Return the (X, Y) coordinate for the center point of the cell that contains the specified text.  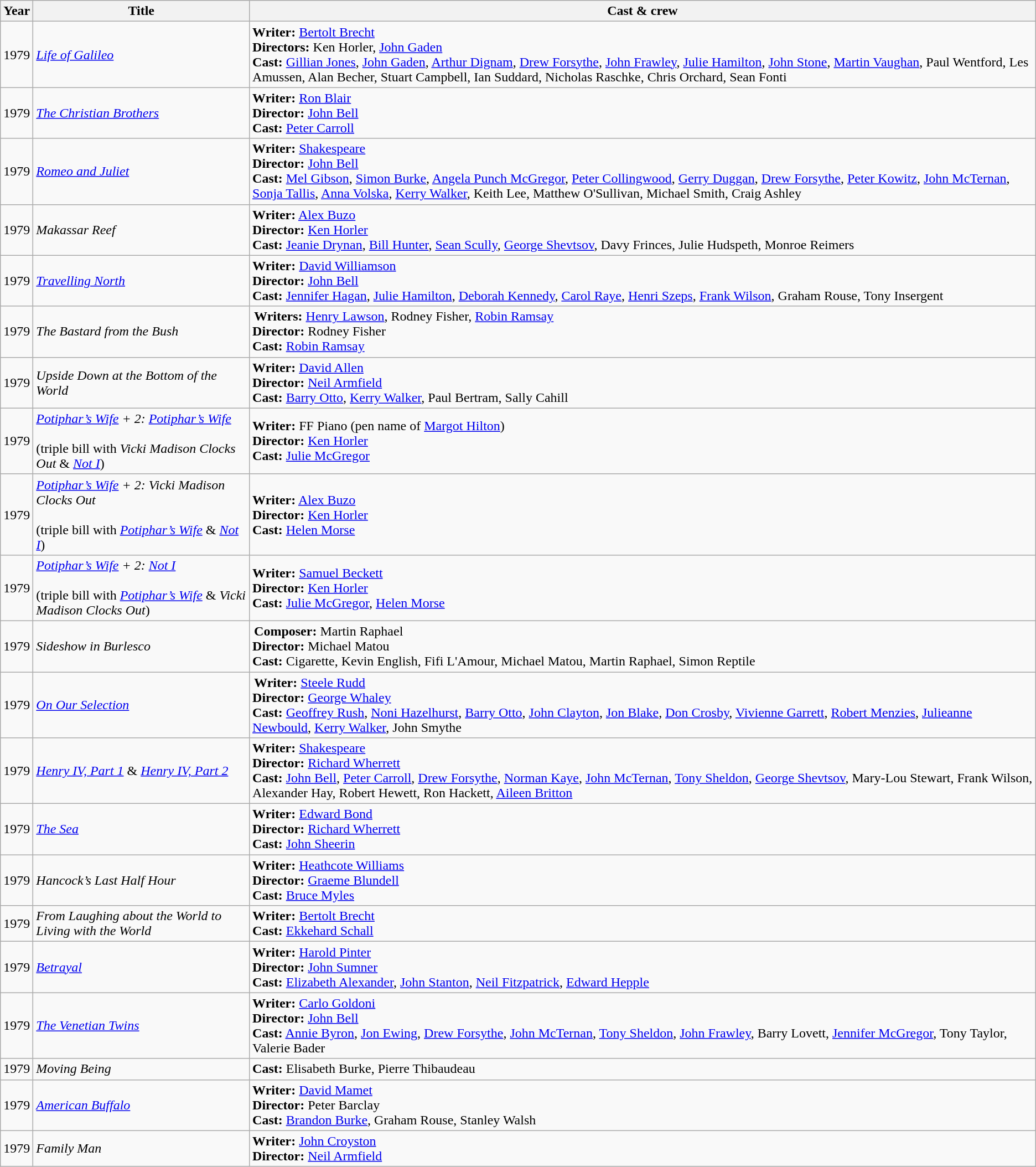
Writer: Harold PinterDirector: John SumnerCast: Elizabeth Alexander, John Stanton, Neil Fitzpatrick, Edward Hepple (643, 967)
Writer: David AllenDirector: Neil ArmfieldCast: Barry Otto, Kerry Walker, Paul Bertram, Sally Cahill (643, 383)
On Our Selection (142, 705)
Potiphar’s Wife + 2: Not I(triple bill with Potiphar’s Wife & Vicki Madison Clocks Out) (142, 588)
Writer: Ron BlairDirector: John BellCast: Peter Carroll (643, 113)
Writers: Henry Lawson, Rodney Fisher, Robin RamsayDirector: Rodney FisherCast: Robin Ramsay (643, 332)
Writer: Bertolt BrechtCast: Ekkehard Schall (643, 923)
Writer: Alex BuzoDirector: Ken HorlerCast: Jeanie Drynan, Bill Hunter, Sean Scully, George Shevtsov, Davy Frinces, Julie Hudspeth, Monroe Reimers (643, 230)
Upside Down at the Bottom of the World (142, 383)
Potiphar’s Wife + 2: Potiphar’s Wife(triple bill with Vicki Madison Clocks Out & Not I) (142, 441)
Writer: FF Piano (pen name of Margot Hilton)Director: Ken HorlerCast: Julie McGregor (643, 441)
Writer: John CroystonDirector: Neil Armfield (643, 1148)
Cast & crew (643, 11)
Life of Galileo (142, 54)
Writer: Edward BondDirector: Richard WherrettCast: John Sheerin (643, 829)
Year (17, 11)
Potiphar’s Wife + 2: Vicki Madison Clocks Out (triple bill with Potiphar’s Wife & Not I) (142, 514)
Writer: David MametDirector: Peter BarclayCast: Brandon Burke, Graham Rouse, Stanley Walsh (643, 1105)
The Christian Brothers (142, 113)
Writer: Samuel BeckettDirector: Ken HorlerCast: Julie McGregor, Helen Morse (643, 588)
Travelling North (142, 281)
Writer: Alex BuzoDirector: Ken HorlerCast: Helen Morse (643, 514)
Cast: Elisabeth Burke, Pierre Thibaudeau (643, 1069)
Romeo and Juliet (142, 172)
From Laughing about the World to Living with the World (142, 923)
American Buffalo (142, 1105)
Writer: Heathcote WilliamsDirector: Graeme BlundellCast: Bruce Myles (643, 880)
Composer: Martin RaphaelDirector: Michael MatouCast: Cigarette, Kevin English, Fifi L'Amour, Michael Matou, Martin Raphael, Simon Reptile (643, 646)
The Bastard from the Bush (142, 332)
Title (142, 11)
Hancock’s Last Half Hour (142, 880)
The Venetian Twins (142, 1025)
Family Man (142, 1148)
Moving Being (142, 1069)
Sideshow in Burlesco (142, 646)
Betrayal (142, 967)
Henry IV, Part 1 & Henry IV, Part 2 (142, 771)
The Sea (142, 829)
Makassar Reef (142, 230)
